Find where the given text appears and provide that cell's center as (x, y) coordinate. 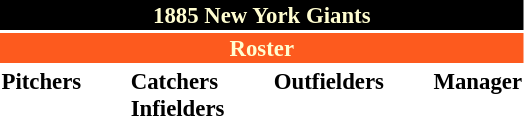
Roster (262, 48)
1885 New York Giants (262, 15)
